Find where the given text appears and provide that cell's center as [x, y] coordinate. 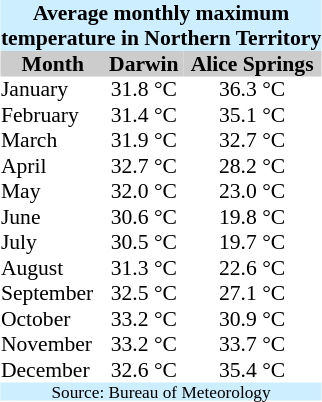
36.3 °C [252, 89]
31.8 °C [144, 89]
32.6 °C [144, 370]
31.4 °C [144, 115]
22.6 °C [252, 268]
December [53, 370]
19.7 °C [252, 242]
35.1 °C [252, 115]
30.9 °C [252, 319]
Month [53, 64]
32.0 °C [144, 191]
April [53, 166]
February [53, 115]
March [53, 140]
33.7 °C [252, 344]
July [53, 242]
35.4 °C [252, 370]
27.1 °C [252, 293]
Darwin [144, 64]
June [53, 217]
September [53, 293]
31.9 °C [144, 140]
30.6 °C [144, 217]
Alice Springs [252, 64]
Average monthly maximumtemperature in Northern Territory [161, 26]
August [53, 268]
30.5 °C [144, 242]
November [53, 344]
31.3 °C [144, 268]
28.2 °C [252, 166]
January [53, 89]
May [53, 191]
October [53, 319]
Source: Bureau of Meteorology [161, 391]
19.8 °C [252, 217]
23.0 °C [252, 191]
32.5 °C [144, 293]
